Capture the cell that displays the provided text and extract its [x, y] central coordinate. 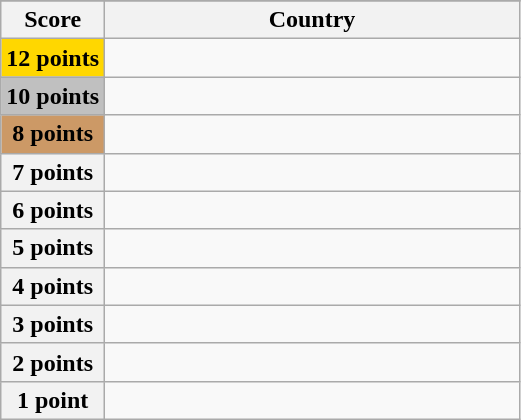
12 points [53, 58]
4 points [53, 286]
5 points [53, 248]
7 points [53, 172]
2 points [53, 362]
6 points [53, 210]
1 point [53, 400]
8 points [53, 134]
3 points [53, 324]
Score [53, 20]
10 points [53, 96]
Country [312, 20]
